Determine the (X, Y) coordinate at the center of the cell enclosing the given text.  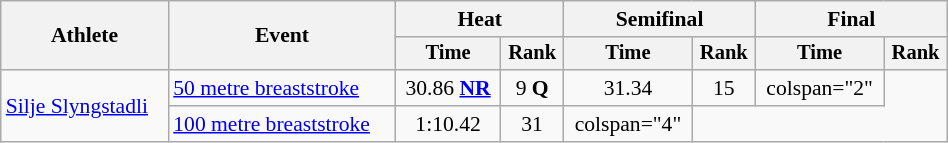
Event (282, 36)
Final (851, 19)
31 (532, 124)
Heat (480, 19)
50 metre breaststroke (282, 88)
15 (724, 88)
1:10.42 (448, 124)
Silje Slyngstadli (84, 106)
31.34 (628, 88)
Athlete (84, 36)
30.86 NR (448, 88)
colspan="2" (819, 88)
Semifinal (660, 19)
9 Q (532, 88)
colspan="4" (628, 124)
100 metre breaststroke (282, 124)
